From the cell containing the given text, extract its center point as (X, Y) coordinate. 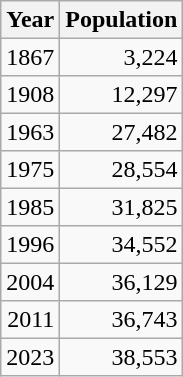
2023 (30, 356)
28,554 (122, 170)
36,743 (122, 318)
Population (122, 20)
1867 (30, 56)
2011 (30, 318)
27,482 (122, 132)
34,552 (122, 244)
1996 (30, 244)
1908 (30, 94)
12,297 (122, 94)
1975 (30, 170)
2004 (30, 282)
36,129 (122, 282)
1985 (30, 206)
Year (30, 20)
3,224 (122, 56)
1963 (30, 132)
38,553 (122, 356)
31,825 (122, 206)
